Search for the cell housing the specified text and yield its [X, Y] center coordinate. 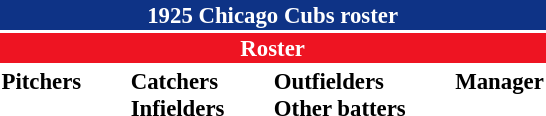
Roster [272, 48]
1925 Chicago Cubs roster [272, 15]
